Search for the cell housing the specified text and yield its [X, Y] center coordinate. 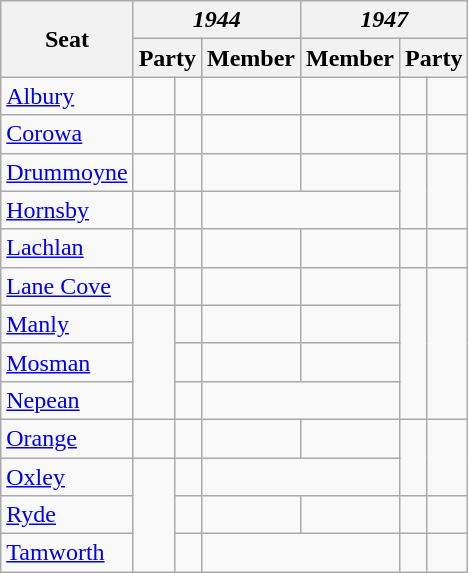
Albury [67, 96]
Ryde [67, 515]
Mosman [67, 362]
Drummoyne [67, 172]
Orange [67, 438]
1944 [216, 20]
Nepean [67, 400]
Oxley [67, 477]
Seat [67, 39]
Lachlan [67, 248]
Manly [67, 324]
Hornsby [67, 210]
Lane Cove [67, 286]
1947 [384, 20]
Corowa [67, 134]
Tamworth [67, 553]
